Return (X, Y) of the center of cell containing provided text 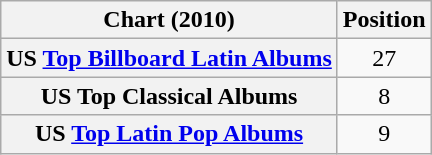
US Top Classical Albums (170, 96)
9 (384, 134)
Position (384, 20)
27 (384, 58)
Chart (2010) (170, 20)
8 (384, 96)
US Top Billboard Latin Albums (170, 58)
US Top Latin Pop Albums (170, 134)
